Find where the given text appears and provide that cell's center as (x, y) coordinate. 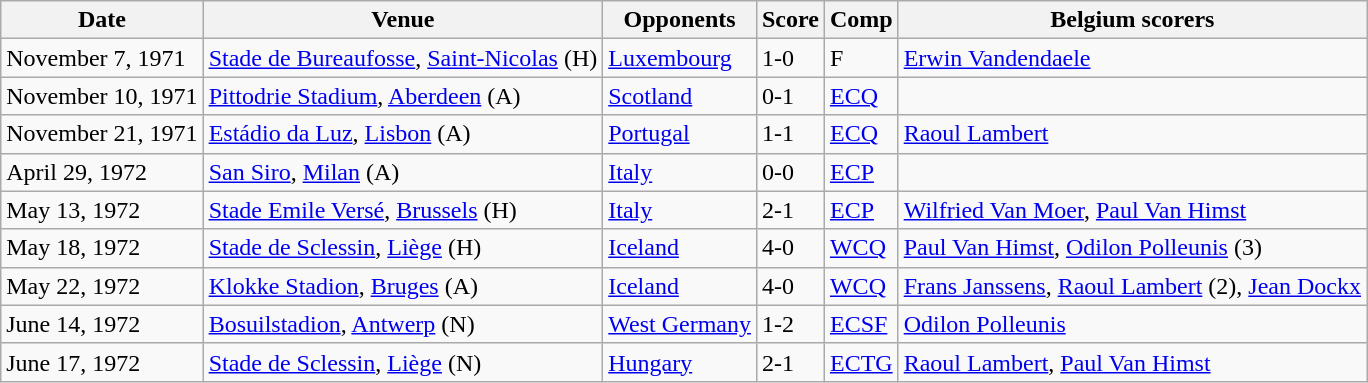
November 21, 1971 (102, 134)
Date (102, 20)
Stade Emile Versé, Brussels (H) (403, 210)
Scotland (680, 96)
April 29, 1972 (102, 172)
June 17, 1972 (102, 362)
Hungary (680, 362)
San Siro, Milan (A) (403, 172)
Opponents (680, 20)
West Germany (680, 324)
Score (790, 20)
Portugal (680, 134)
Erwin Vandendaele (1132, 58)
Pittodrie Stadium, Aberdeen (A) (403, 96)
Raoul Lambert (1132, 134)
0-0 (790, 172)
June 14, 1972 (102, 324)
Stade de Sclessin, Liège (N) (403, 362)
Stade de Sclessin, Liège (H) (403, 248)
Frans Janssens, Raoul Lambert (2), Jean Dockx (1132, 286)
May 22, 1972 (102, 286)
May 13, 1972 (102, 210)
Paul Van Himst, Odilon Polleunis (3) (1132, 248)
Bosuilstadion, Antwerp (N) (403, 324)
F (861, 58)
0-1 (790, 96)
1-1 (790, 134)
Luxembourg (680, 58)
Belgium scorers (1132, 20)
November 7, 1971 (102, 58)
Estádio da Luz, Lisbon (A) (403, 134)
ECSF (861, 324)
ECTG (861, 362)
Venue (403, 20)
May 18, 1972 (102, 248)
1-0 (790, 58)
November 10, 1971 (102, 96)
Odilon Polleunis (1132, 324)
Raoul Lambert, Paul Van Himst (1132, 362)
Comp (861, 20)
Klokke Stadion, Bruges (A) (403, 286)
1-2 (790, 324)
Stade de Bureaufosse, Saint-Nicolas (H) (403, 58)
Wilfried Van Moer, Paul Van Himst (1132, 210)
